From the cell containing the given text, extract its center point as (X, Y) coordinate. 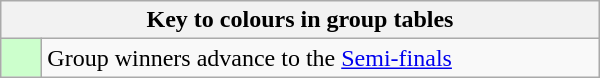
Key to colours in group tables (300, 20)
Group winners advance to the Semi-finals (320, 58)
